Determine the [x, y] coordinate at the center of the cell enclosing the given text.  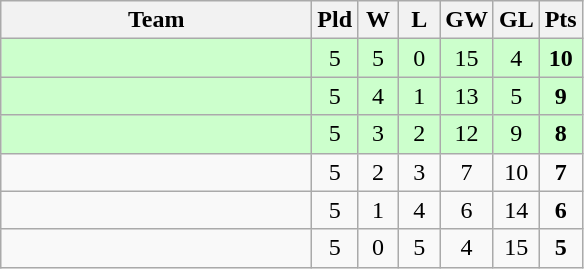
GW [467, 20]
Pld [335, 20]
W [378, 20]
8 [560, 134]
Pts [560, 20]
L [420, 20]
Team [156, 20]
13 [467, 96]
GL [516, 20]
14 [516, 210]
12 [467, 134]
